From the cell containing the given text, extract its center point as [X, Y] coordinate. 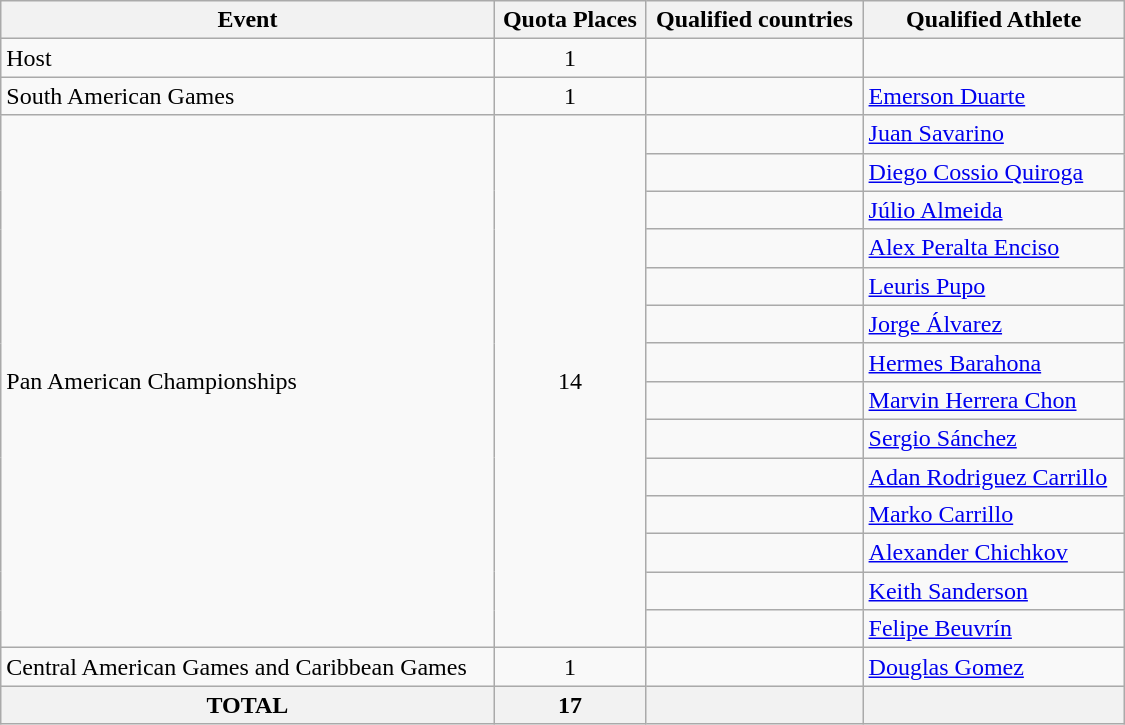
Emerson Duarte [994, 96]
Keith Sanderson [994, 591]
Pan American Championships [248, 382]
Jorge Álvarez [994, 324]
Diego Cossio Quiroga [994, 172]
Central American Games and Caribbean Games [248, 667]
Host [248, 58]
Leuris Pupo [994, 286]
Marvin Herrera Chon [994, 400]
Sergio Sánchez [994, 438]
Adan Rodriguez Carrillo [994, 477]
14 [570, 382]
Júlio Almeida [994, 210]
Qualified Athlete [994, 20]
17 [570, 705]
Qualified countries [754, 20]
TOTAL [248, 705]
Juan Savarino [994, 134]
Hermes Barahona [994, 362]
Marko Carrillo [994, 515]
Alex Peralta Enciso [994, 248]
Felipe Beuvrín [994, 629]
Alexander Chichkov [994, 553]
Quota Places [570, 20]
Event [248, 20]
South American Games [248, 96]
Douglas Gomez [994, 667]
